Detect which cell encompasses the target text, then output its (X, Y) center coordinate. 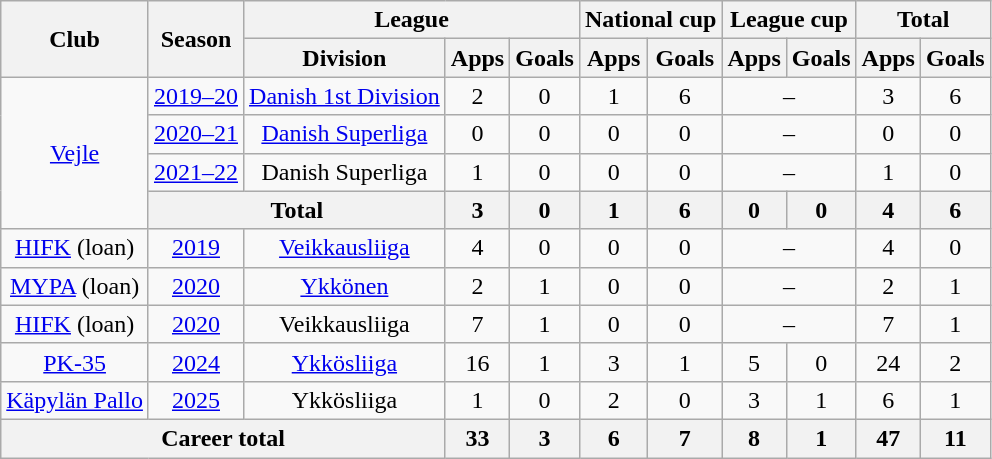
24 (888, 362)
MYPA (loan) (75, 286)
National cup (650, 20)
2019 (196, 248)
Division (345, 58)
5 (754, 362)
League (412, 20)
Danish 1st Division (345, 96)
Career total (224, 438)
2024 (196, 362)
16 (477, 362)
PK-35 (75, 362)
Season (196, 39)
8 (754, 438)
Käpylän Pallo (75, 400)
2020–21 (196, 134)
Vejle (75, 153)
Club (75, 39)
2019–20 (196, 96)
47 (888, 438)
2021–22 (196, 172)
2025 (196, 400)
11 (955, 438)
Ykkönen (345, 286)
League cup (789, 20)
33 (477, 438)
